Determine the (X, Y) coordinate at the center of the cell enclosing the given text.  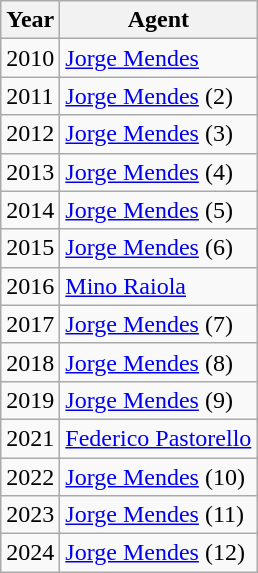
Jorge Mendes (3) (158, 134)
Jorge Mendes (4) (158, 172)
Jorge Mendes (12) (158, 553)
2012 (30, 134)
2022 (30, 477)
Year (30, 20)
2017 (30, 324)
2011 (30, 96)
2016 (30, 286)
Jorge Mendes (6) (158, 248)
Jorge Mendes (10) (158, 477)
2013 (30, 172)
Agent (158, 20)
Jorge Mendes (8) (158, 362)
2021 (30, 438)
Jorge Mendes (2) (158, 96)
2015 (30, 248)
2014 (30, 210)
Mino Raiola (158, 286)
Jorge Mendes (158, 58)
Jorge Mendes (7) (158, 324)
2019 (30, 400)
Jorge Mendes (11) (158, 515)
2023 (30, 515)
2024 (30, 553)
Jorge Mendes (5) (158, 210)
Federico Pastorello (158, 438)
2010 (30, 58)
2018 (30, 362)
Jorge Mendes (9) (158, 400)
